Extract the (X, Y) coordinate from the center of the cell holding the provided text.  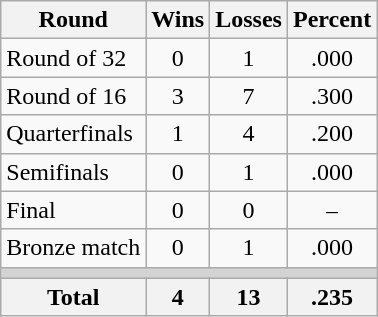
– (332, 210)
.200 (332, 134)
Total (74, 297)
Percent (332, 20)
.235 (332, 297)
Bronze match (74, 248)
Quarterfinals (74, 134)
3 (178, 96)
Losses (249, 20)
13 (249, 297)
Round of 16 (74, 96)
Round of 32 (74, 58)
Final (74, 210)
Round (74, 20)
.300 (332, 96)
7 (249, 96)
Wins (178, 20)
Semifinals (74, 172)
